Determine the [x, y] coordinate at the center of the cell enclosing the given text.  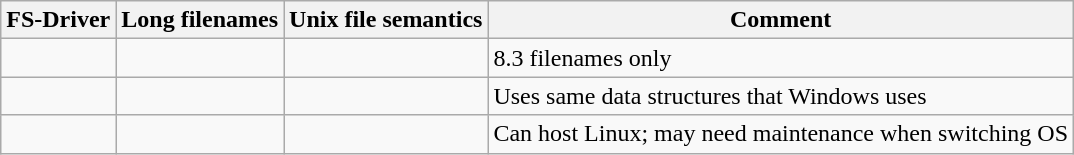
Can host Linux; may need maintenance when switching OS [781, 134]
Long filenames [200, 20]
Uses same data structures that Windows uses [781, 96]
Unix file semantics [386, 20]
FS-Driver [58, 20]
8.3 filenames only [781, 58]
Comment [781, 20]
